Provide the (X, Y) coordinate of the cell's center where the given text is located.  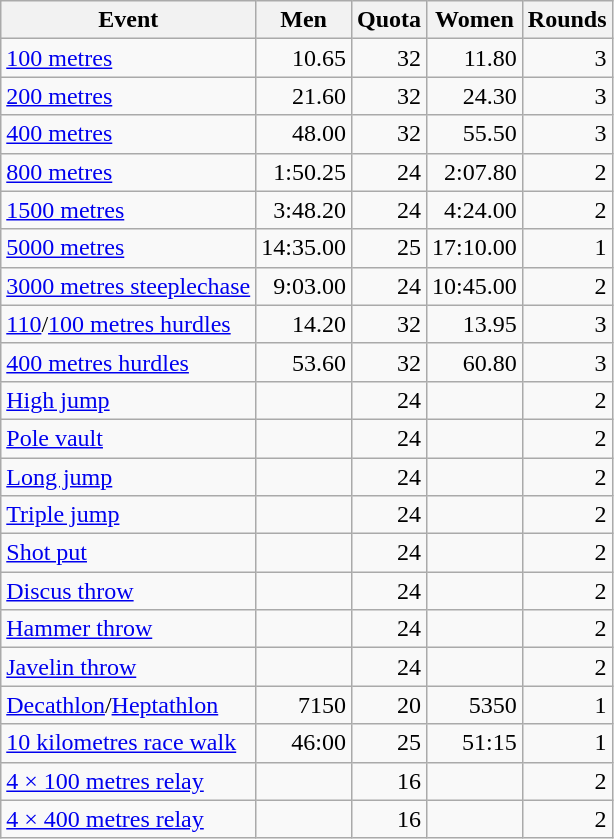
Shot put (128, 553)
4:24.00 (475, 210)
Long jump (128, 477)
14:35.00 (304, 248)
60.80 (475, 362)
21.60 (304, 96)
1:50.25 (304, 172)
10:45.00 (475, 286)
Rounds (567, 20)
3000 metres steeplechase (128, 286)
Quota (388, 20)
400 metres (128, 134)
46:00 (304, 743)
200 metres (128, 96)
Men (304, 20)
Event (128, 20)
51:15 (475, 743)
10 kilometres race walk (128, 743)
5350 (475, 705)
55.50 (475, 134)
110/100 metres hurdles (128, 324)
3:48.20 (304, 210)
Discus throw (128, 591)
Hammer throw (128, 629)
5000 metres (128, 248)
Decathlon/Heptathlon (128, 705)
53.60 (304, 362)
Javelin throw (128, 667)
13.95 (475, 324)
Women (475, 20)
Pole vault (128, 438)
4 × 100 metres relay (128, 781)
17:10.00 (475, 248)
20 (388, 705)
48.00 (304, 134)
2:07.80 (475, 172)
High jump (128, 400)
1500 metres (128, 210)
9:03.00 (304, 286)
4 × 400 metres relay (128, 819)
10.65 (304, 58)
Triple jump (128, 515)
24.30 (475, 96)
11.80 (475, 58)
400 metres hurdles (128, 362)
100 metres (128, 58)
7150 (304, 705)
14.20 (304, 324)
800 metres (128, 172)
